Locate the cell with the specified text and output its (X, Y) center coordinate. 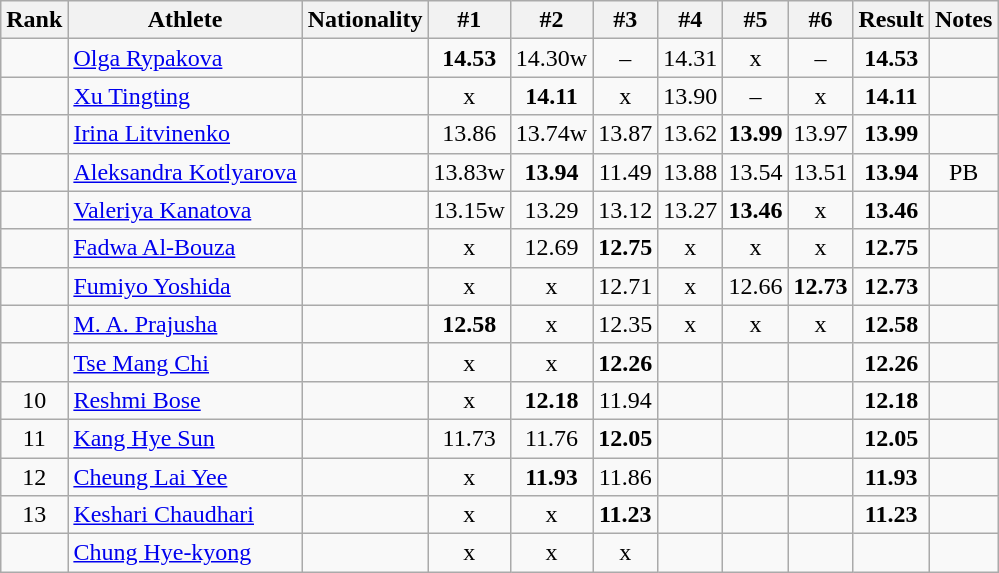
PB (963, 172)
Reshmi Bose (185, 400)
13.87 (626, 134)
14.30w (551, 58)
13.83w (469, 172)
13.29 (551, 210)
M. A. Prajusha (185, 324)
#5 (756, 20)
Chung Hye-kyong (185, 553)
13.88 (690, 172)
13.51 (820, 172)
Fumiyo Yoshida (185, 286)
13.74w (551, 134)
Irina Litvinenko (185, 134)
Notes (963, 20)
Aleksandra Kotlyarova (185, 172)
Fadwa Al-Bouza (185, 248)
13.27 (690, 210)
12.66 (756, 286)
14.31 (690, 58)
13.97 (820, 134)
11.94 (626, 400)
Result (891, 20)
10 (34, 400)
Tse Mang Chi (185, 362)
13.15w (469, 210)
11.73 (469, 438)
Rank (34, 20)
#1 (469, 20)
Nationality (365, 20)
12.71 (626, 286)
Olga Rypakova (185, 58)
11.86 (626, 477)
#6 (820, 20)
#4 (690, 20)
12 (34, 477)
#2 (551, 20)
13.86 (469, 134)
Kang Hye Sun (185, 438)
12.35 (626, 324)
13.54 (756, 172)
13.12 (626, 210)
13.90 (690, 96)
#3 (626, 20)
Keshari Chaudhari (185, 515)
Athlete (185, 20)
12.69 (551, 248)
11.49 (626, 172)
Xu Tingting (185, 96)
11.76 (551, 438)
Valeriya Kanatova (185, 210)
13.62 (690, 134)
13 (34, 515)
11 (34, 438)
Cheung Lai Yee (185, 477)
